Output the (x, y) coordinate of the center of the cell containing the given text.  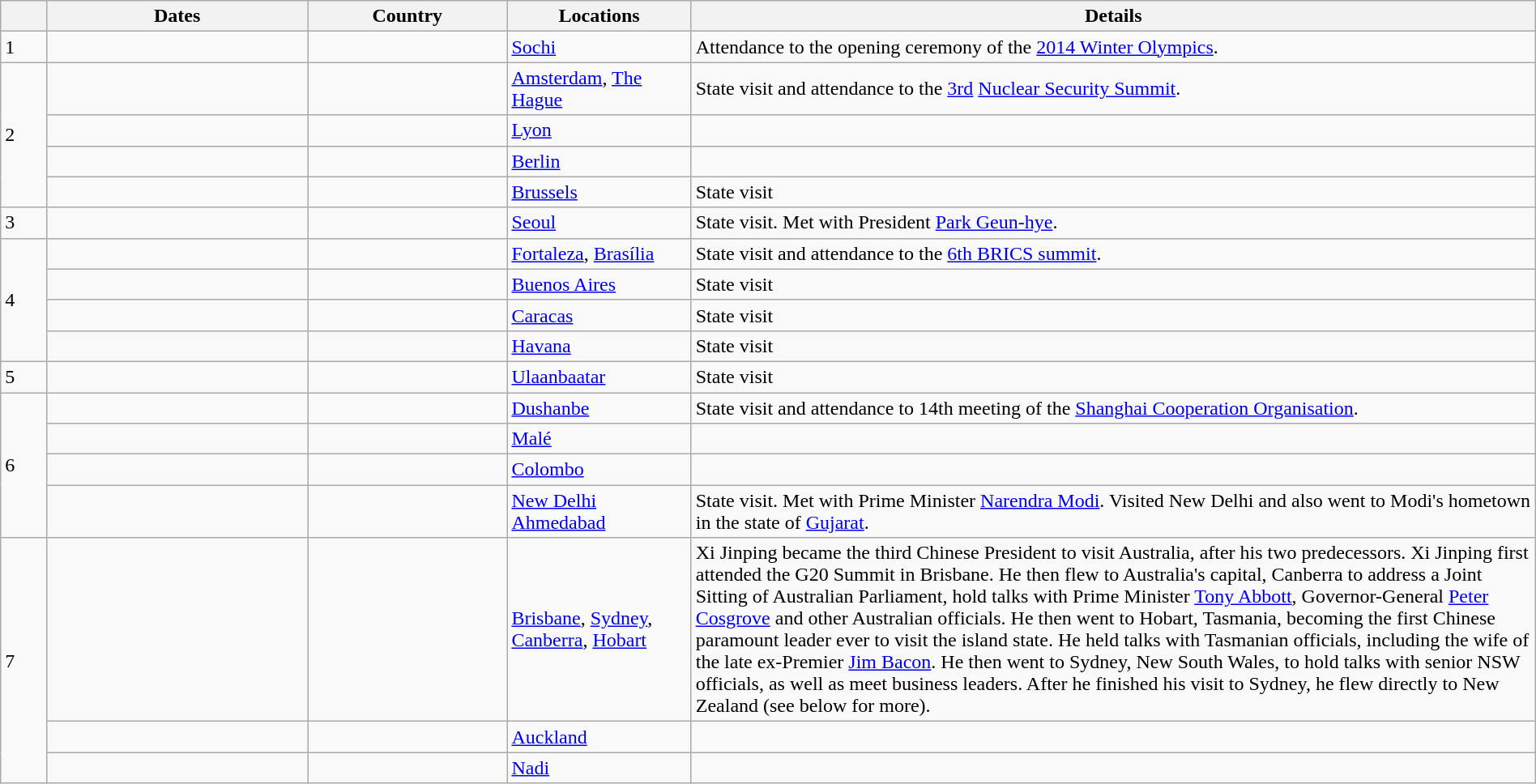
State visit and attendance to 14th meeting of the Shanghai Cooperation Organisation. (1113, 407)
Buenos Aires (599, 284)
7 (24, 661)
Malé (599, 439)
Amsterdam, The Hague (599, 89)
Details (1113, 16)
Nadi (599, 768)
Brussels (599, 192)
4 (24, 300)
Havana (599, 346)
Caracas (599, 315)
6 (24, 465)
2 (24, 134)
1 (24, 47)
State visit and attendance to the 6th BRICS summit. (1113, 254)
State visit and attendance to the 3rd Nuclear Security Summit. (1113, 89)
Brisbane, Sydney, Canberra, Hobart (599, 630)
Auckland (599, 737)
Dushanbe (599, 407)
5 (24, 377)
State visit. Met with Prime Minister Narendra Modi. Visited New Delhi and also went to Modi's hometown in the state of Gujarat. (1113, 512)
Country (407, 16)
3 (24, 223)
Seoul (599, 223)
Lyon (599, 130)
Fortaleza, Brasília (599, 254)
New DelhiAhmedabad (599, 512)
State visit. Met with President Park Geun-hye. (1113, 223)
Locations (599, 16)
Ulaanbaatar (599, 377)
Dates (177, 16)
Attendance to the opening ceremony of the 2014 Winter Olympics. (1113, 47)
Berlin (599, 161)
Colombo (599, 470)
Sochi (599, 47)
